Pinpoint the cell where the given text exists, returning its [x, y] midpoint coordinate. 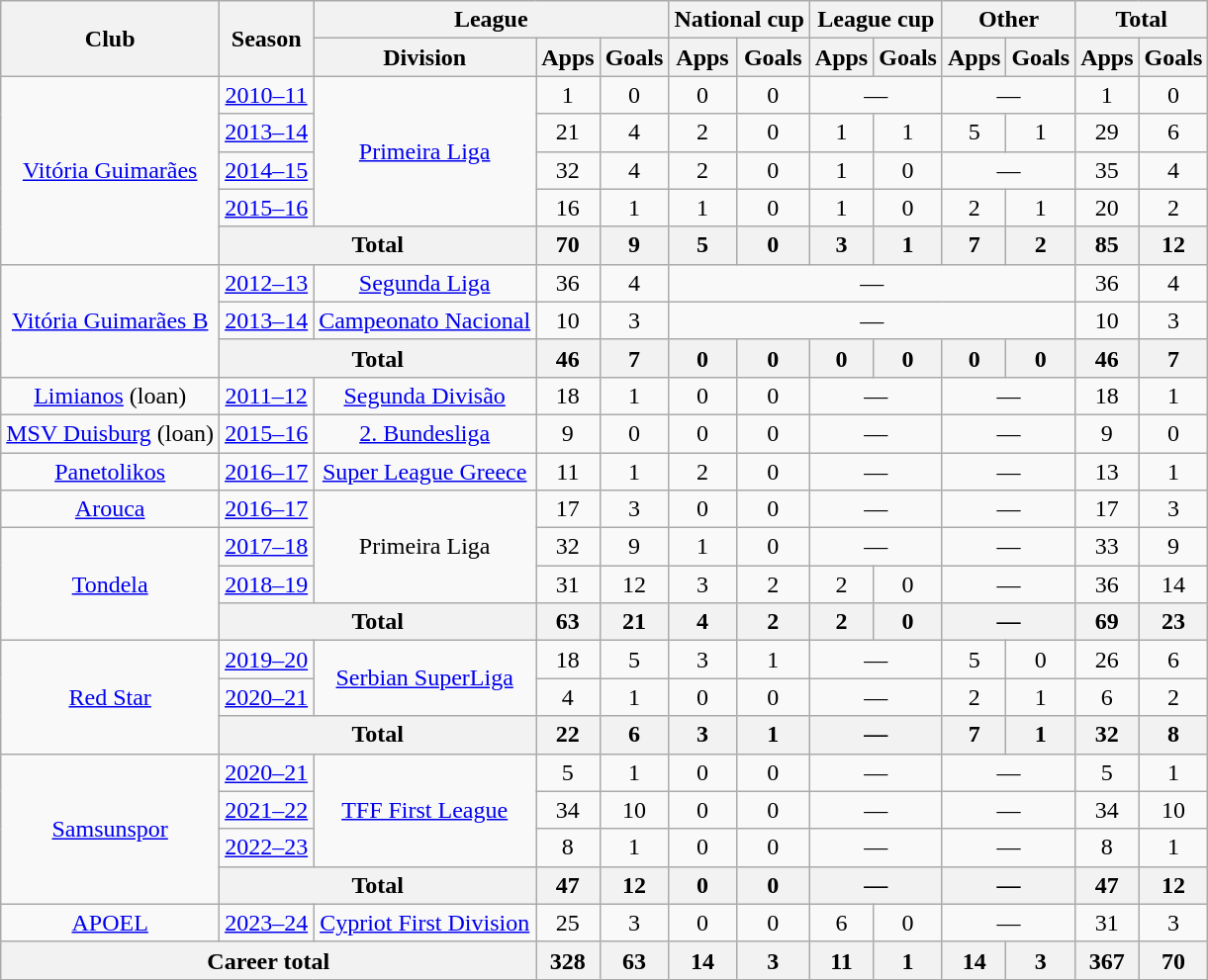
367 [1107, 960]
16 [568, 208]
2. Bundesliga [425, 433]
2014–15 [267, 170]
2017–18 [267, 547]
Segunda Liga [425, 283]
Arouca [111, 509]
Super League Greece [425, 472]
Club [111, 39]
20 [1107, 208]
MSV Duisburg (loan) [111, 433]
Samsunspor [111, 829]
33 [1107, 547]
2018–19 [267, 584]
TFF First League [425, 810]
2021–22 [267, 810]
Red Star [111, 697]
2022–23 [267, 847]
Panetolikos [111, 472]
35 [1107, 170]
Season [267, 39]
2023–24 [267, 923]
13 [1107, 472]
22 [568, 735]
Vitória Guimarães B [111, 320]
League cup [876, 20]
Vitória Guimarães [111, 170]
2011–12 [267, 396]
Cypriot First Division [425, 923]
2012–13 [267, 283]
Segunda Divisão [425, 396]
2010–11 [267, 95]
Limianos (loan) [111, 396]
Other [1008, 20]
69 [1107, 622]
League [491, 20]
National cup [739, 20]
26 [1107, 660]
29 [1107, 133]
25 [568, 923]
23 [1173, 622]
Campeonato Nacional [425, 320]
2019–20 [267, 660]
Career total [269, 960]
Tondela [111, 584]
Serbian SuperLiga [425, 678]
328 [568, 960]
APOEL [111, 923]
85 [1107, 245]
Division [425, 57]
